For the text-containing cell, return its midpoint in [X, Y] coordinate format. 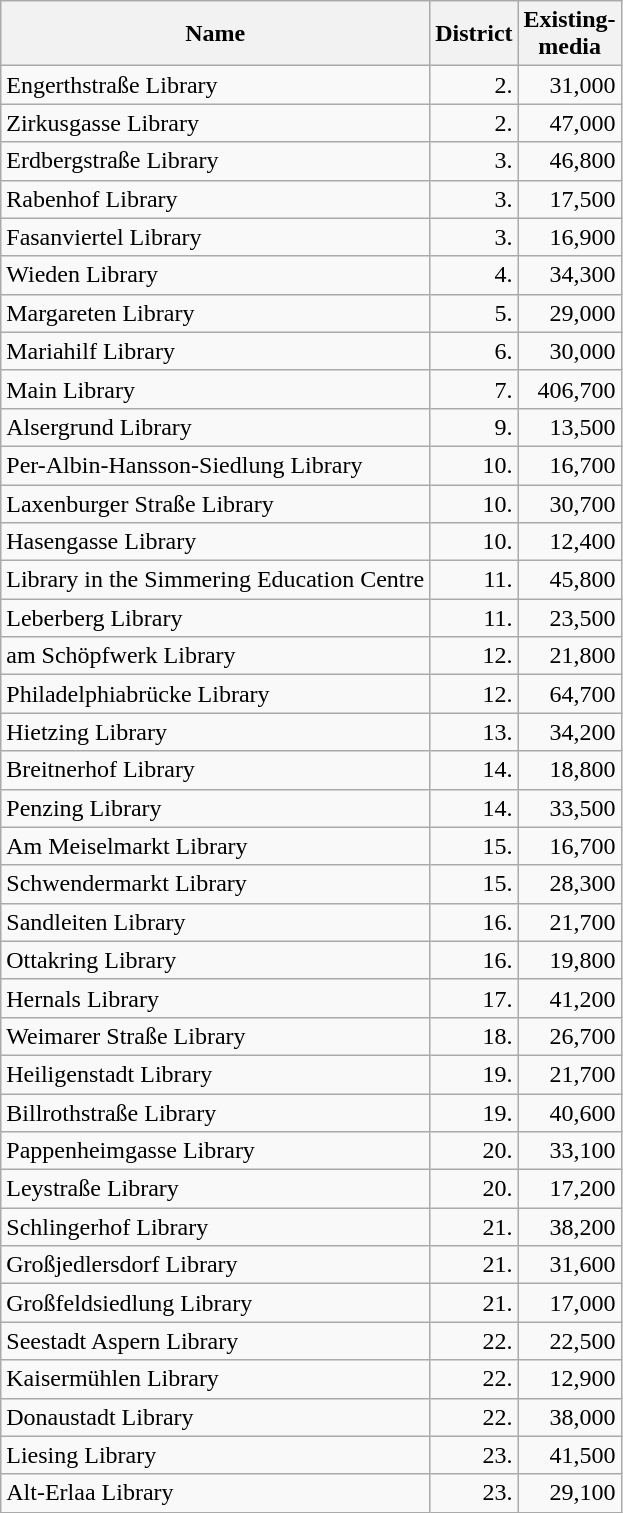
46,800 [570, 161]
Philadelphiabrücke Library [216, 694]
Alsergrund Library [216, 427]
30,000 [570, 351]
Library in the Simmering Education Centre [216, 580]
31,000 [570, 85]
4. [474, 275]
Billrothstraße Library [216, 1113]
Ottakring Library [216, 960]
Erdbergstraße Library [216, 161]
33,500 [570, 808]
Leberberg Library [216, 618]
Zirkusgasse Library [216, 123]
Name [216, 34]
Hietzing Library [216, 732]
Laxenburger Straße Library [216, 503]
Leystraße Library [216, 1189]
Main Library [216, 389]
38,000 [570, 1417]
Hasengasse Library [216, 542]
38,200 [570, 1227]
Rabenhof Library [216, 199]
23,500 [570, 618]
41,200 [570, 998]
Engerthstraße Library [216, 85]
33,100 [570, 1151]
16,900 [570, 237]
34,200 [570, 732]
Alt-Erlaa Library [216, 1493]
Fasanviertel Library [216, 237]
Schwendermarkt Library [216, 884]
Weimarer Straße Library [216, 1036]
Heiligenstadt Library [216, 1074]
Existing-media [570, 34]
Schlingerhof Library [216, 1227]
Breitnerhof Library [216, 770]
40,600 [570, 1113]
13. [474, 732]
17,000 [570, 1303]
9. [474, 427]
13,500 [570, 427]
Donaustadt Library [216, 1417]
Mariahilf Library [216, 351]
45,800 [570, 580]
31,600 [570, 1265]
Penzing Library [216, 808]
7. [474, 389]
5. [474, 313]
Großjedlersdorf Library [216, 1265]
17. [474, 998]
406,700 [570, 389]
Per-Albin-Hansson-Siedlung Library [216, 465]
Großfeldsiedlung Library [216, 1303]
Pappenheimgasse Library [216, 1151]
47,000 [570, 123]
12,400 [570, 542]
Kaisermühlen Library [216, 1379]
64,700 [570, 694]
Am Meiselmarkt Library [216, 846]
28,300 [570, 884]
17,500 [570, 199]
34,300 [570, 275]
Wieden Library [216, 275]
26,700 [570, 1036]
Liesing Library [216, 1455]
41,500 [570, 1455]
29,100 [570, 1493]
30,700 [570, 503]
Seestadt Aspern Library [216, 1341]
Margareten Library [216, 313]
Hernals Library [216, 998]
am Schöpfwerk Library [216, 656]
17,200 [570, 1189]
18. [474, 1036]
18,800 [570, 770]
19,800 [570, 960]
District [474, 34]
22,500 [570, 1341]
Sandleiten Library [216, 922]
6. [474, 351]
21,800 [570, 656]
12,900 [570, 1379]
29,000 [570, 313]
